Capture the cell that displays the provided text and extract its (X, Y) central coordinate. 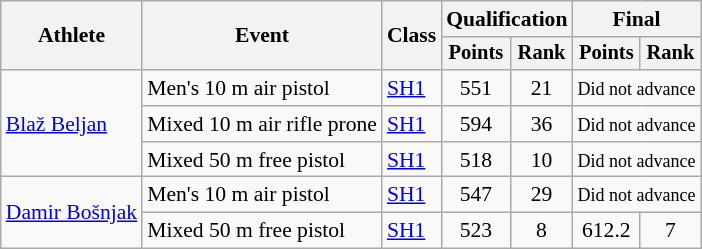
Damir Bošnjak (72, 212)
36 (542, 124)
Event (262, 36)
Mixed 10 m air rifle prone (262, 124)
Class (412, 36)
8 (542, 231)
21 (542, 88)
Athlete (72, 36)
Qualification (506, 19)
Final (637, 19)
29 (542, 195)
518 (476, 160)
594 (476, 124)
7 (670, 231)
523 (476, 231)
612.2 (607, 231)
10 (542, 160)
Blaž Beljan (72, 124)
551 (476, 88)
547 (476, 195)
